Capture the cell that displays the provided text and extract its (x, y) central coordinate. 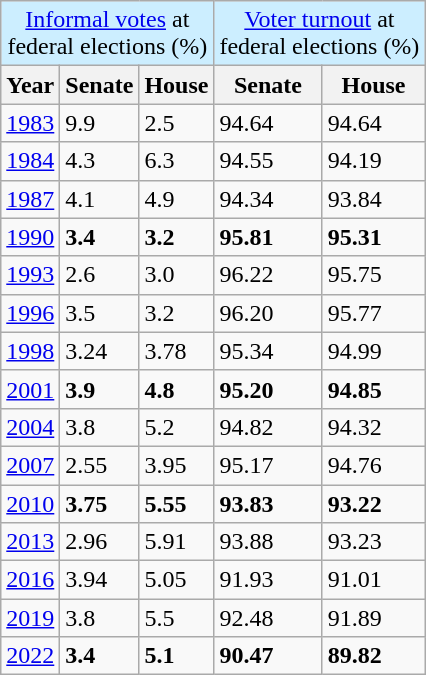
3.75 (100, 503)
3.9 (100, 389)
3.94 (100, 580)
3.78 (176, 351)
1993 (30, 275)
2010 (30, 503)
2007 (30, 465)
91.93 (268, 580)
2004 (30, 427)
4.1 (100, 199)
2.6 (100, 275)
5.1 (176, 656)
2022 (30, 656)
92.48 (268, 618)
89.82 (374, 656)
1984 (30, 161)
4.3 (100, 161)
94.55 (268, 161)
90.47 (268, 656)
95.81 (268, 237)
9.9 (100, 123)
2.96 (100, 542)
96.22 (268, 275)
5.5 (176, 618)
5.55 (176, 503)
Voter turnout atfederal elections (%) (320, 34)
94.85 (374, 389)
93.88 (268, 542)
91.01 (374, 580)
94.99 (374, 351)
93.83 (268, 503)
94.32 (374, 427)
Year (30, 85)
3.0 (176, 275)
6.3 (176, 161)
5.05 (176, 580)
5.91 (176, 542)
3.95 (176, 465)
95.17 (268, 465)
94.76 (374, 465)
2013 (30, 542)
93.22 (374, 503)
2019 (30, 618)
2016 (30, 580)
94.34 (268, 199)
Informal votes atfederal elections (%) (108, 34)
1996 (30, 313)
1990 (30, 237)
94.82 (268, 427)
1998 (30, 351)
95.31 (374, 237)
3.5 (100, 313)
3.24 (100, 351)
1987 (30, 199)
95.34 (268, 351)
91.89 (374, 618)
95.75 (374, 275)
93.84 (374, 199)
95.77 (374, 313)
5.2 (176, 427)
4.8 (176, 389)
2.5 (176, 123)
4.9 (176, 199)
96.20 (268, 313)
2001 (30, 389)
2.55 (100, 465)
95.20 (268, 389)
1983 (30, 123)
94.19 (374, 161)
93.23 (374, 542)
